Search for the cell housing the specified text and yield its [x, y] center coordinate. 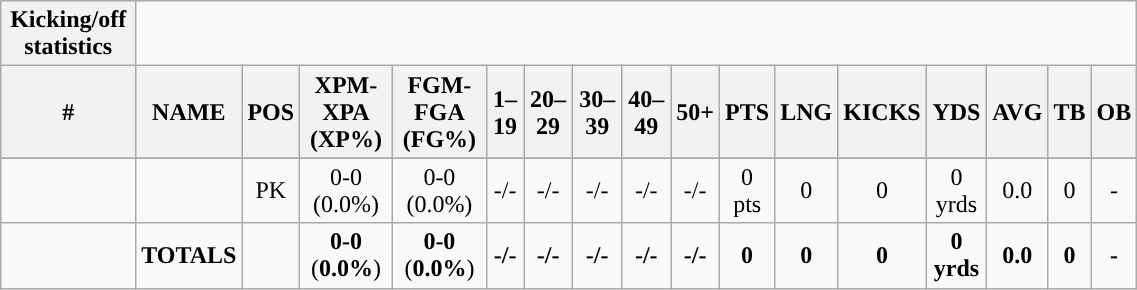
XPM-XPA (XP%) [346, 112]
50+ [696, 112]
40–49 [646, 112]
POS [271, 112]
Kicking/off statistics [68, 34]
30–39 [598, 112]
KICKS [882, 112]
FGM-FGA (FG%) [439, 112]
AVG [1018, 112]
OB [1114, 112]
NAME [189, 112]
# [68, 112]
PTS [748, 112]
TB [1070, 112]
PK [271, 190]
YDS [956, 112]
0 pts [748, 190]
20–29 [548, 112]
TOTALS [189, 256]
LNG [806, 112]
1–19 [506, 112]
